Search for the cell housing the specified text and yield its (X, Y) center coordinate. 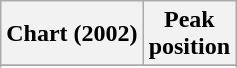
Peakposition (189, 34)
Chart (2002) (72, 34)
